Identify which cell holds the provided text, then report its (X, Y) central coordinate. 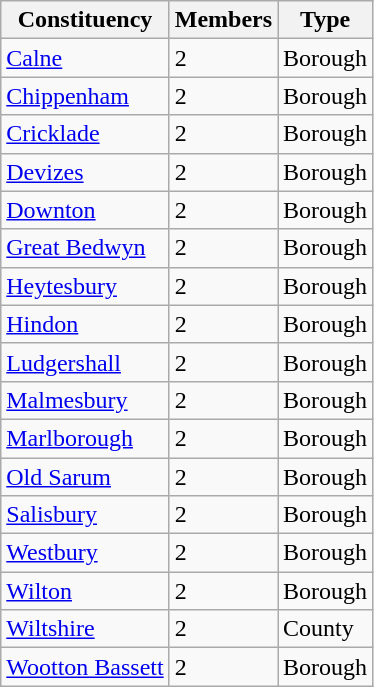
Great Bedwyn (85, 248)
Members (223, 20)
Downton (85, 210)
Wiltshire (85, 629)
Salisbury (85, 515)
Malmesbury (85, 400)
Chippenham (85, 96)
Ludgershall (85, 362)
Type (326, 20)
Cricklade (85, 134)
Constituency (85, 20)
Marlborough (85, 438)
Wootton Bassett (85, 667)
Old Sarum (85, 477)
Westbury (85, 553)
Calne (85, 58)
Hindon (85, 324)
Devizes (85, 172)
Heytesbury (85, 286)
Wilton (85, 591)
County (326, 629)
